Provide the [x, y] coordinate of the cell's center where the given text is located.  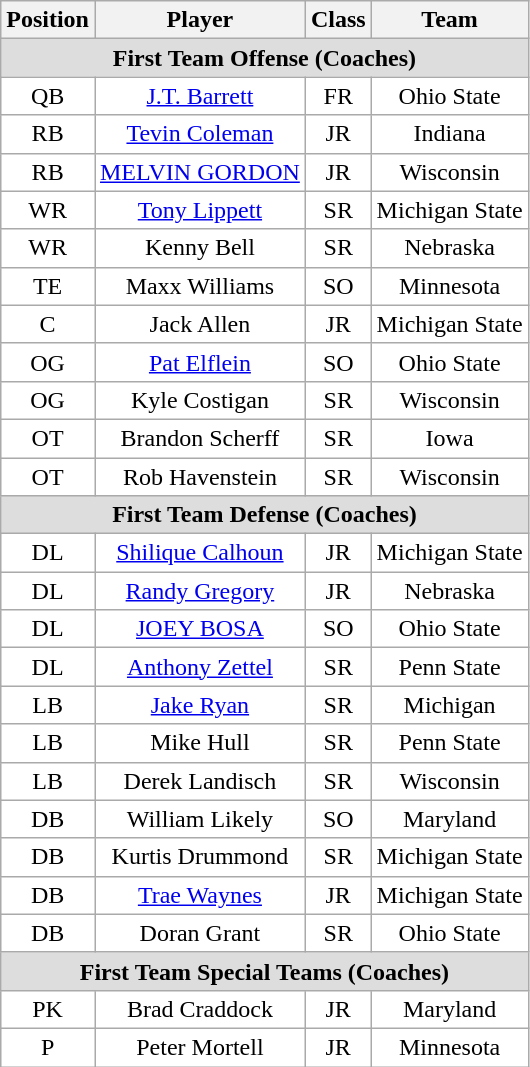
J.T. Barrett [200, 96]
Kenny Bell [200, 248]
First Team Offense (Coaches) [264, 58]
C [48, 324]
Tony Lippett [200, 210]
FR [338, 96]
Mike Hull [200, 743]
Doran Grant [200, 933]
Shilique Calhoun [200, 553]
Class [338, 20]
Jake Ryan [200, 705]
Randy Gregory [200, 591]
First Team Special Teams (Coaches) [264, 971]
PK [48, 1009]
Maxx Williams [200, 286]
Position [48, 20]
QB [48, 96]
Brad Craddock [200, 1009]
William Likely [200, 819]
Kyle Costigan [200, 400]
Derek Landisch [200, 781]
Kurtis Drummond [200, 857]
First Team Defense (Coaches) [264, 515]
JOEY BOSA [200, 629]
Indiana [450, 134]
TE [48, 286]
Tevin Coleman [200, 134]
Player [200, 20]
Michigan [450, 705]
Jack Allen [200, 324]
Peter Mortell [200, 1047]
MELVIN GORDON [200, 172]
Team [450, 20]
Anthony Zettel [200, 667]
Pat Elflein [200, 362]
Brandon Scherff [200, 438]
Iowa [450, 438]
P [48, 1047]
Rob Havenstein [200, 477]
Trae Waynes [200, 895]
